Return [X, Y] of the center of cell containing provided text 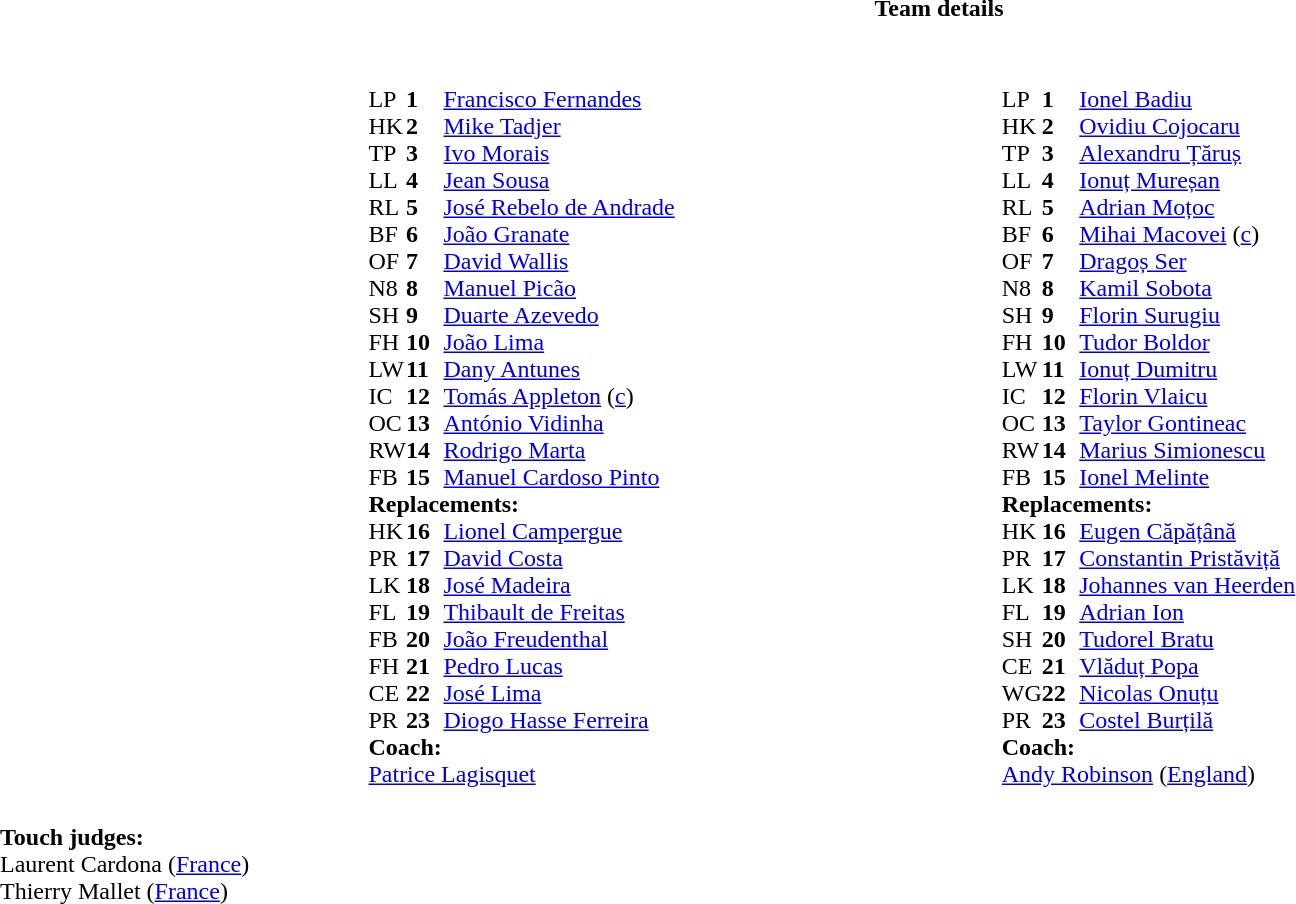
David Wallis [558, 262]
Jean Sousa [558, 180]
Mike Tadjer [558, 126]
João Granate [558, 234]
José Rebelo de Andrade [558, 208]
Pedro Lucas [558, 666]
Taylor Gontineac [1187, 424]
Nicolas Onuțu [1187, 694]
Ivo Morais [558, 154]
Florin Vlaicu [1187, 396]
Lionel Campergue [558, 532]
Ionel Badiu [1187, 100]
Ionuț Mureșan [1187, 180]
Vlăduț Popa [1187, 666]
Tudorel Bratu [1187, 640]
João Lima [558, 342]
Alexandru Țăruș [1187, 154]
Dany Antunes [558, 370]
Tomás Appleton (c) [558, 396]
Tudor Boldor [1187, 342]
Duarte Azevedo [558, 316]
David Costa [558, 558]
Adrian Ion [1187, 612]
Manuel Picão [558, 288]
Marius Simionescu [1187, 450]
Johannes van Heerden [1187, 586]
António Vidinha [558, 424]
Francisco Fernandes [558, 100]
Ionuț Dumitru [1187, 370]
Ovidiu Cojocaru [1187, 126]
Diogo Hasse Ferreira [558, 720]
Adrian Moțoc [1187, 208]
Constantin Pristăviță [1187, 558]
José Lima [558, 694]
Thibault de Freitas [558, 612]
Eugen Căpățână [1187, 532]
Florin Surugiu [1187, 316]
João Freudenthal [558, 640]
Kamil Sobota [1187, 288]
Manuel Cardoso Pinto [558, 478]
Dragoș Ser [1187, 262]
José Madeira [558, 586]
Patrice Lagisquet [521, 774]
WG [1022, 694]
Rodrigo Marta [558, 450]
Mihai Macovei (c) [1187, 234]
Costel Burțilă [1187, 720]
Andy Robinson (England) [1148, 774]
Ionel Melinte [1187, 478]
